Identify which cell holds the provided text, then report its (x, y) central coordinate. 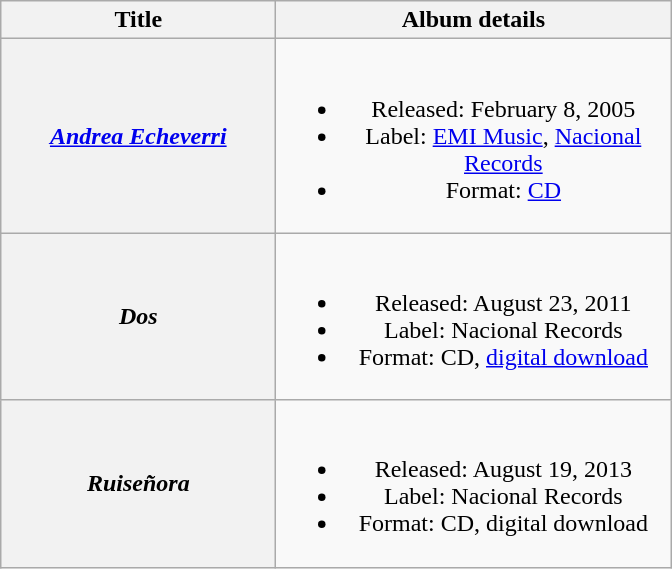
Album details (474, 20)
Ruiseñora (138, 484)
Dos (138, 316)
Released: August 19, 2013Label: Nacional RecordsFormat: CD, digital download (474, 484)
Released: August 23, 2011Label: Nacional RecordsFormat: CD, digital download (474, 316)
Andrea Echeverri (138, 136)
Released: February 8, 2005Label: EMI Music, Nacional RecordsFormat: CD (474, 136)
Title (138, 20)
